Return [x, y] of the center of cell containing provided text 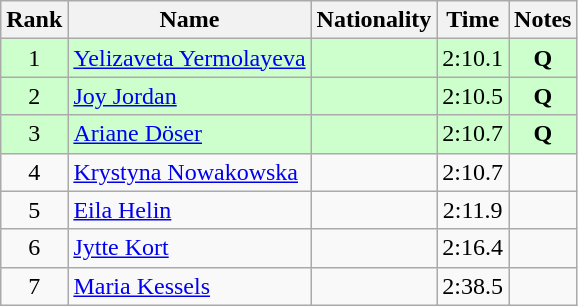
2 [34, 96]
Notes [543, 20]
Name [190, 20]
Joy Jordan [190, 96]
Ariane Döser [190, 134]
Jytte Kort [190, 248]
6 [34, 248]
Eila Helin [190, 210]
2:10.5 [473, 96]
2:38.5 [473, 286]
Nationality [374, 20]
3 [34, 134]
Krystyna Nowakowska [190, 172]
7 [34, 286]
Maria Kessels [190, 286]
2:10.1 [473, 58]
1 [34, 58]
5 [34, 210]
2:11.9 [473, 210]
4 [34, 172]
2:16.4 [473, 248]
Yelizaveta Yermolayeva [190, 58]
Rank [34, 20]
Time [473, 20]
